Detect which cell encompasses the target text, then output its [X, Y] center coordinate. 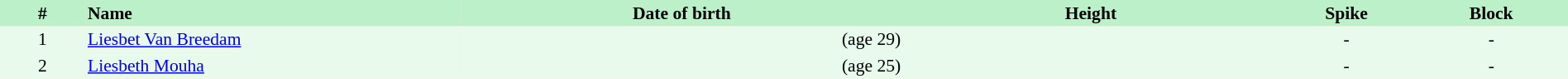
1 [43, 40]
Date of birth [681, 13]
Spike [1346, 13]
(age 29) [681, 40]
Liesbet Van Breedam [273, 40]
2 [43, 66]
Block [1491, 13]
(age 25) [681, 66]
Liesbeth Mouha [273, 66]
Name [273, 13]
Height [1090, 13]
# [43, 13]
